Return the (X, Y) coordinate for the center point of the cell that contains the specified text.  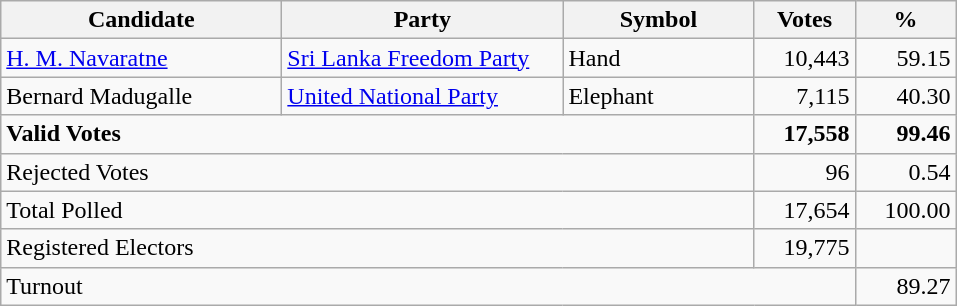
Party (422, 20)
Hand (658, 58)
96 (804, 172)
7,115 (804, 96)
100.00 (906, 210)
United National Party (422, 96)
Votes (804, 20)
99.46 (906, 134)
40.30 (906, 96)
Symbol (658, 20)
Sri Lanka Freedom Party (422, 58)
Valid Votes (378, 134)
Rejected Votes (378, 172)
Turnout (428, 286)
17,654 (804, 210)
Candidate (142, 20)
10,443 (804, 58)
H. M. Navaratne (142, 58)
Registered Electors (378, 248)
19,775 (804, 248)
89.27 (906, 286)
59.15 (906, 58)
0.54 (906, 172)
17,558 (804, 134)
Total Polled (378, 210)
Bernard Madugalle (142, 96)
Elephant (658, 96)
% (906, 20)
